Detect which cell encompasses the target text, then output its (x, y) center coordinate. 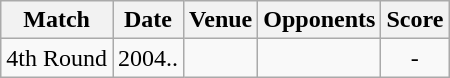
- (415, 58)
4th Round (57, 58)
Match (57, 20)
Opponents (320, 20)
Score (415, 20)
Venue (221, 20)
Date (148, 20)
2004.. (148, 58)
